Scan for the cell matching the given text and deliver its (x, y) coordinate at center. 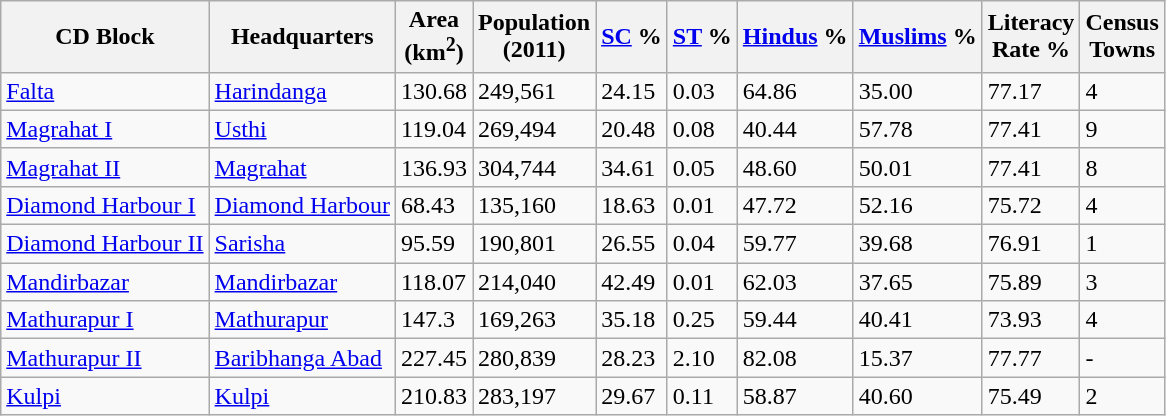
269,494 (534, 129)
Magrahat II (105, 167)
Mathurapur I (105, 320)
73.93 (1031, 320)
42.49 (632, 282)
Mathurapur (302, 320)
Usthi (302, 129)
283,197 (534, 396)
130.68 (434, 91)
Sarisha (302, 244)
59.77 (795, 244)
SC % (632, 37)
304,744 (534, 167)
77.77 (1031, 358)
75.49 (1031, 396)
0.03 (702, 91)
169,263 (534, 320)
Muslims % (918, 37)
0.25 (702, 320)
75.89 (1031, 282)
Falta (105, 91)
249,561 (534, 91)
Magrahat (302, 167)
Harindanga (302, 91)
75.72 (1031, 205)
47.72 (795, 205)
9 (1122, 129)
118.07 (434, 282)
57.78 (918, 129)
2 (1122, 396)
Magrahat I (105, 129)
24.15 (632, 91)
210.83 (434, 396)
227.45 (434, 358)
0.04 (702, 244)
CensusTowns (1122, 37)
Area(km2) (434, 37)
Diamond Harbour II (105, 244)
Diamond Harbour (302, 205)
147.3 (434, 320)
82.08 (795, 358)
190,801 (534, 244)
35.18 (632, 320)
39.68 (918, 244)
62.03 (795, 282)
2.10 (702, 358)
35.00 (918, 91)
48.60 (795, 167)
58.87 (795, 396)
3 (1122, 282)
Diamond Harbour I (105, 205)
18.63 (632, 205)
Hindus % (795, 37)
77.17 (1031, 91)
59.44 (795, 320)
135,160 (534, 205)
Baribhanga Abad (302, 358)
ST % (702, 37)
40.41 (918, 320)
Mathurapur II (105, 358)
0.11 (702, 396)
20.48 (632, 129)
26.55 (632, 244)
95.59 (434, 244)
40.44 (795, 129)
64.86 (795, 91)
76.91 (1031, 244)
136.93 (434, 167)
280,839 (534, 358)
28.23 (632, 358)
119.04 (434, 129)
40.60 (918, 396)
Population(2011) (534, 37)
0.08 (702, 129)
15.37 (918, 358)
34.61 (632, 167)
- (1122, 358)
Literacy Rate % (1031, 37)
0.05 (702, 167)
214,040 (534, 282)
8 (1122, 167)
Headquarters (302, 37)
37.65 (918, 282)
CD Block (105, 37)
68.43 (434, 205)
1 (1122, 244)
29.67 (632, 396)
52.16 (918, 205)
50.01 (918, 167)
